Output the (x, y) coordinate of the center of the cell containing the given text.  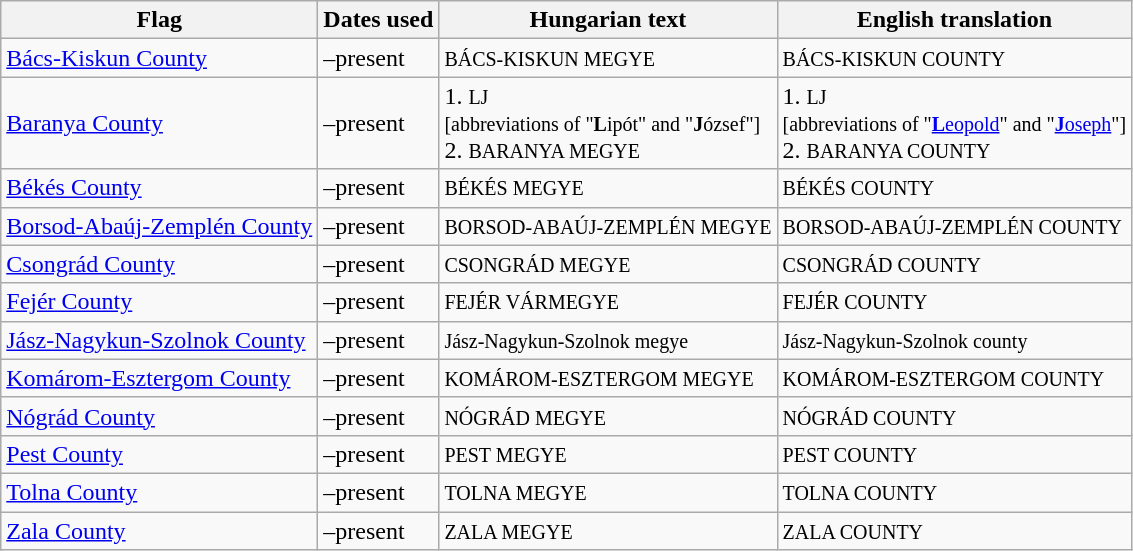
Jász-Nagykun-Szolnok megye (608, 340)
Pest County (160, 454)
BÉKÉS COUNTY (954, 188)
CSONGRÁD MEGYE (608, 264)
FEJÉR VÁRMEGYE (608, 302)
1. LJ[abbreviations of "Lipót" and "József"]2. BARANYA MEGYE (608, 123)
KOMÁROM-ESZTERGOM MEGYE (608, 378)
BÁCS-KISKUN MEGYE (608, 58)
Bács-Kiskun County (160, 58)
TOLNA MEGYE (608, 492)
KOMÁROM-ESZTERGOM COUNTY (954, 378)
Fejér County (160, 302)
NÓGRÁD MEGYE (608, 416)
Hungarian text (608, 20)
1. LJ[abbreviations of "Leopold" and "Joseph"]2. BARANYA COUNTY (954, 123)
CSONGRÁD COUNTY (954, 264)
Békés County (160, 188)
English translation (954, 20)
PEST COUNTY (954, 454)
TOLNA COUNTY (954, 492)
Flag (160, 20)
Jász-Nagykun-Szolnok County (160, 340)
FEJÉR COUNTY (954, 302)
Nógrád County (160, 416)
BÁCS-KISKUN COUNTY (954, 58)
Csongrád County (160, 264)
BÉKÉS MEGYE (608, 188)
BORSOD-ABAÚJ-ZEMPLÉN COUNTY (954, 226)
Tolna County (160, 492)
Jász-Nagykun-Szolnok county (954, 340)
Borsod-Abaúj-Zemplén County (160, 226)
Komárom-Esztergom County (160, 378)
PEST MEGYE (608, 454)
Zala County (160, 531)
ZALA MEGYE (608, 531)
Baranya County (160, 123)
Dates used (378, 20)
NÓGRÁD COUNTY (954, 416)
BORSOD-ABAÚJ-ZEMPLÉN MEGYE (608, 226)
ZALA COUNTY (954, 531)
